Search for the cell housing the specified text and yield its (x, y) center coordinate. 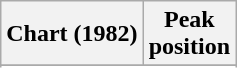
Chart (1982) (72, 34)
Peakposition (189, 34)
